Capture the cell that displays the provided text and extract its [X, Y] central coordinate. 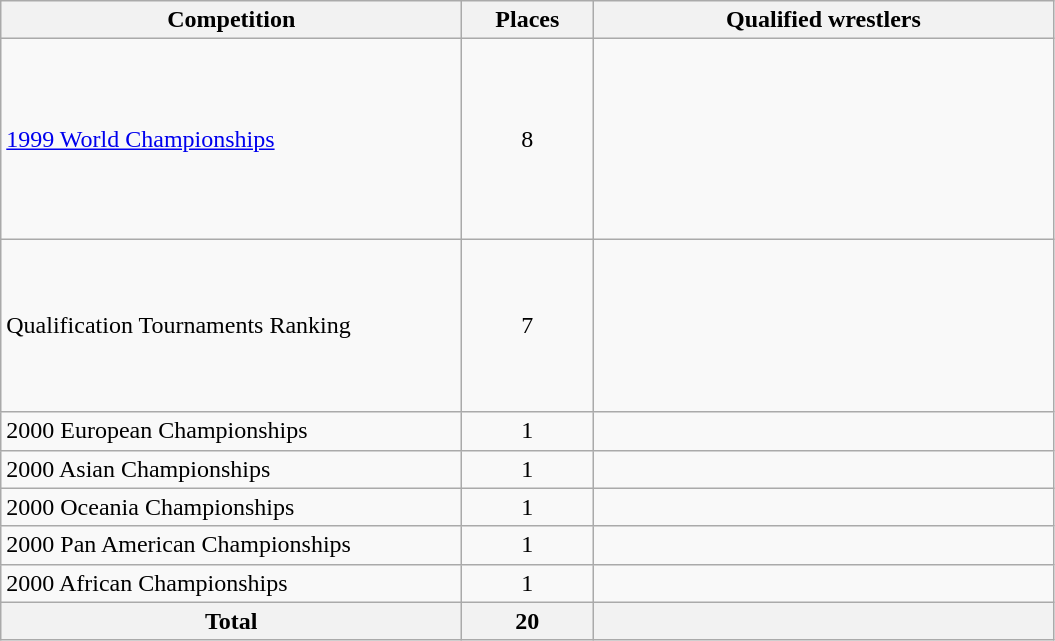
2000 Pan American Championships [232, 545]
7 [528, 326]
2000 Oceania Championships [232, 507]
8 [528, 139]
Places [528, 20]
Competition [232, 20]
Qualification Tournaments Ranking [232, 326]
Qualified wrestlers [824, 20]
20 [528, 621]
Total [232, 621]
2000 Asian Championships [232, 469]
2000 European Championships [232, 431]
1999 World Championships [232, 139]
2000 African Championships [232, 583]
